Pinpoint the cell where the given text exists, returning its [x, y] midpoint coordinate. 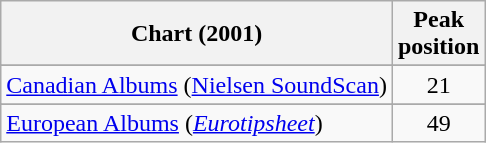
Peakposition [438, 34]
21 [438, 85]
Canadian Albums (Nielsen SoundScan) [197, 85]
European Albums (Eurotipsheet) [197, 123]
49 [438, 123]
Chart (2001) [197, 34]
